Search for the cell housing the specified text and yield its (x, y) center coordinate. 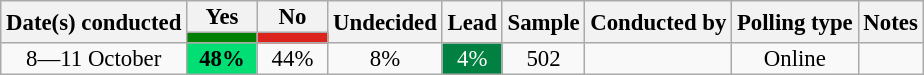
No (292, 17)
Yes (222, 17)
Polling type (795, 22)
Lead (472, 22)
Notes (890, 22)
8—11 October (94, 59)
502 (544, 59)
Online (795, 59)
48% (222, 59)
Conducted by (658, 22)
Date(s) conducted (94, 22)
44% (292, 59)
Undecided (385, 22)
Sample (544, 22)
8% (385, 59)
4% (472, 59)
